Capture the cell that displays the provided text and extract its (x, y) central coordinate. 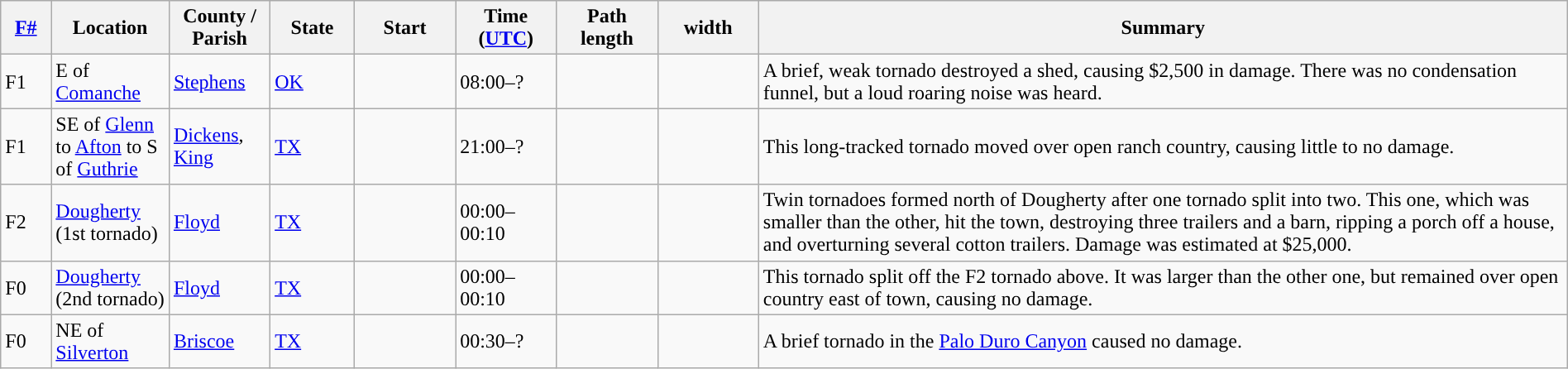
F# (26, 28)
Time (UTC) (506, 28)
E of Comanche (111, 81)
Location (111, 28)
08:00–? (506, 81)
A brief tornado in the Palo Duro Canyon caused no damage. (1163, 341)
Dougherty (2nd tornado) (111, 288)
Briscoe (219, 341)
County / Parish (219, 28)
NE of Silverton (111, 341)
Dougherty (1st tornado) (111, 223)
00:30–? (506, 341)
Start (404, 28)
OK (313, 81)
This long-tracked tornado moved over open ranch country, causing little to no damage. (1163, 146)
21:00–? (506, 146)
SE of Glenn to Afton to S of Guthrie (111, 146)
Dickens, King (219, 146)
A brief, weak tornado destroyed a shed, causing $2,500 in damage. There was no condensation funnel, but a loud roaring noise was heard. (1163, 81)
F2 (26, 223)
Summary (1163, 28)
width (708, 28)
Path length (607, 28)
State (313, 28)
Stephens (219, 81)
This tornado split off the F2 tornado above. It was larger than the other one, but remained over open country east of town, causing no damage. (1163, 288)
